Determine the [X, Y] coordinate at the center of the cell enclosing the given text.  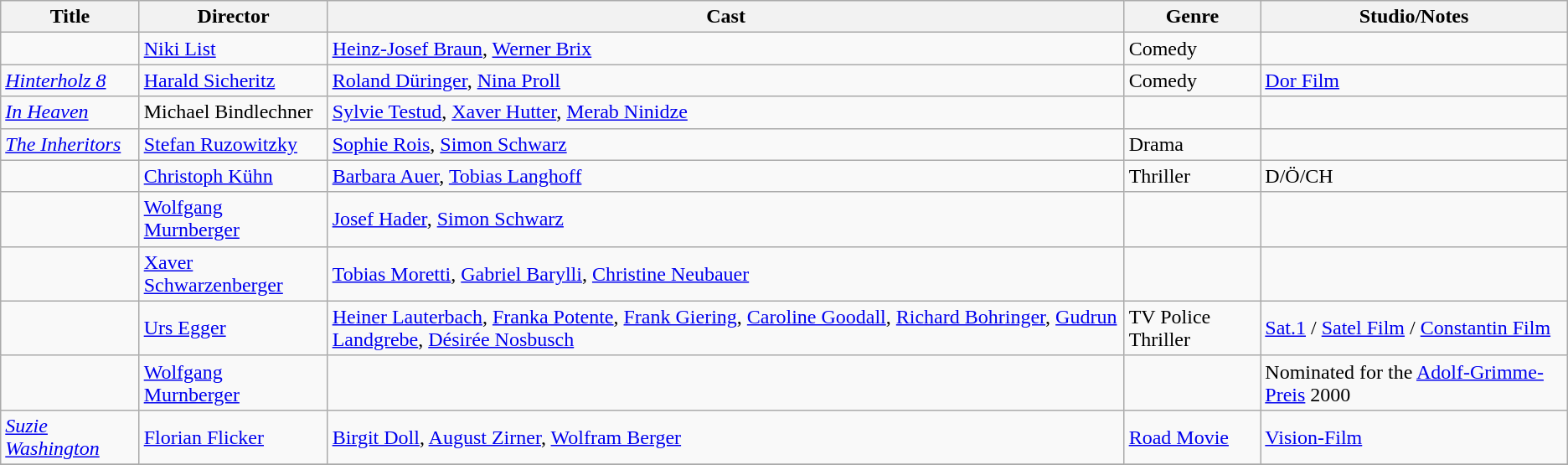
Xaver Schwarzenberger [233, 273]
Sat.1 / Satel Film / Constantin Film [1414, 328]
Michael Bindlechner [233, 112]
Florian Flicker [233, 437]
Sophie Rois, Simon Schwarz [725, 144]
Vision-Film [1414, 437]
Thriller [1193, 176]
Niki List [233, 49]
Birgit Doll, August Zirner, Wolfram Berger [725, 437]
Stefan Ruzowitzky [233, 144]
In Heaven [70, 112]
TV Police Thriller [1193, 328]
Harald Sicheritz [233, 80]
Christoph Kühn [233, 176]
Dor Film [1414, 80]
Heiner Lauterbach, Franka Potente, Frank Giering, Caroline Goodall, Richard Bohringer, Gudrun Landgrebe, Désirée Nosbusch [725, 328]
Director [233, 17]
Genre [1193, 17]
D/Ö/CH [1414, 176]
Josef Hader, Simon Schwarz [725, 220]
The Inheritors [70, 144]
Hinterholz 8 [70, 80]
Drama [1193, 144]
Cast [725, 17]
Tobias Moretti, Gabriel Barylli, Christine Neubauer [725, 273]
Urs Egger [233, 328]
Heinz-Josef Braun, Werner Brix [725, 49]
Suzie Washington [70, 437]
Barbara Auer, Tobias Langhoff [725, 176]
Sylvie Testud, Xaver Hutter, Merab Ninidze [725, 112]
Roland Düringer, Nina Proll [725, 80]
Studio/Notes [1414, 17]
Nominated for the Adolf-Grimme-Preis 2000 [1414, 382]
Title [70, 17]
Road Movie [1193, 437]
